Search for the cell housing the specified text and yield its (x, y) center coordinate. 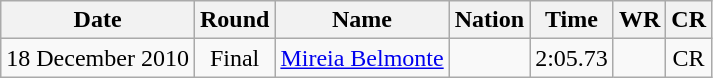
18 December 2010 (98, 58)
2:05.73 (572, 58)
Name (362, 20)
Round (234, 20)
Final (234, 58)
Time (572, 20)
Date (98, 20)
WR (639, 20)
Nation (489, 20)
Mireia Belmonte (362, 58)
